Search for the cell housing the specified text and yield its [x, y] center coordinate. 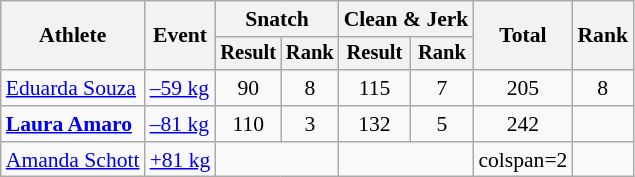
Total [522, 36]
Clean & Jerk [406, 19]
Snatch [276, 19]
115 [375, 88]
205 [522, 88]
242 [522, 124]
3 [310, 124]
110 [248, 124]
Eduarda Souza [73, 88]
Event [180, 36]
5 [442, 124]
7 [442, 88]
132 [375, 124]
Athlete [73, 36]
–59 kg [180, 88]
Laura Amaro [73, 124]
90 [248, 88]
–81 kg [180, 124]
